Determine the [X, Y] coordinate at the center of the cell enclosing the given text.  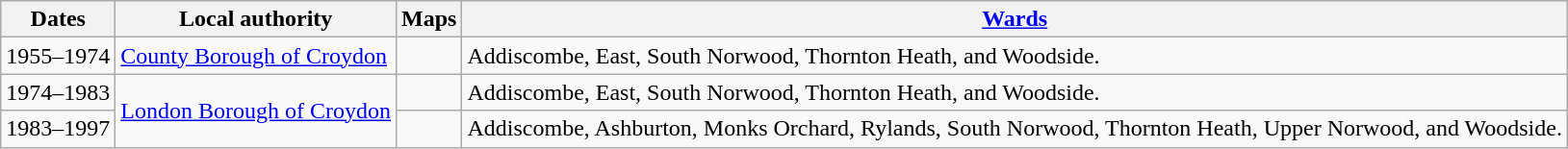
London Borough of Croydon [256, 111]
1983–1997 [58, 129]
1974–1983 [58, 92]
Wards [1015, 19]
Local authority [256, 19]
Addiscombe, Ashburton, Monks Orchard, Rylands, South Norwood, Thornton Heath, Upper Norwood, and Woodside. [1015, 129]
Dates [58, 19]
County Borough of Croydon [256, 56]
Maps [429, 19]
1955–1974 [58, 56]
